Determine the (X, Y) coordinate at the center of the cell enclosing the given text.  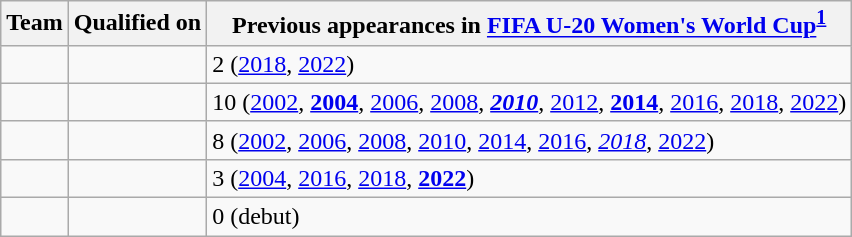
10 (2002, 2004, 2006, 2008, 2010, 2012, 2014, 2016, 2018, 2022) (530, 102)
3 (2004, 2016, 2018, 2022) (530, 178)
8 (2002, 2006, 2008, 2010, 2014, 2016, 2018, 2022) (530, 140)
Team (35, 24)
2 (2018, 2022) (530, 64)
Previous appearances in FIFA U-20 Women's World Cup1 (530, 24)
Qualified on (137, 24)
0 (debut) (530, 217)
